For the text-containing cell, return its midpoint in (x, y) coordinate format. 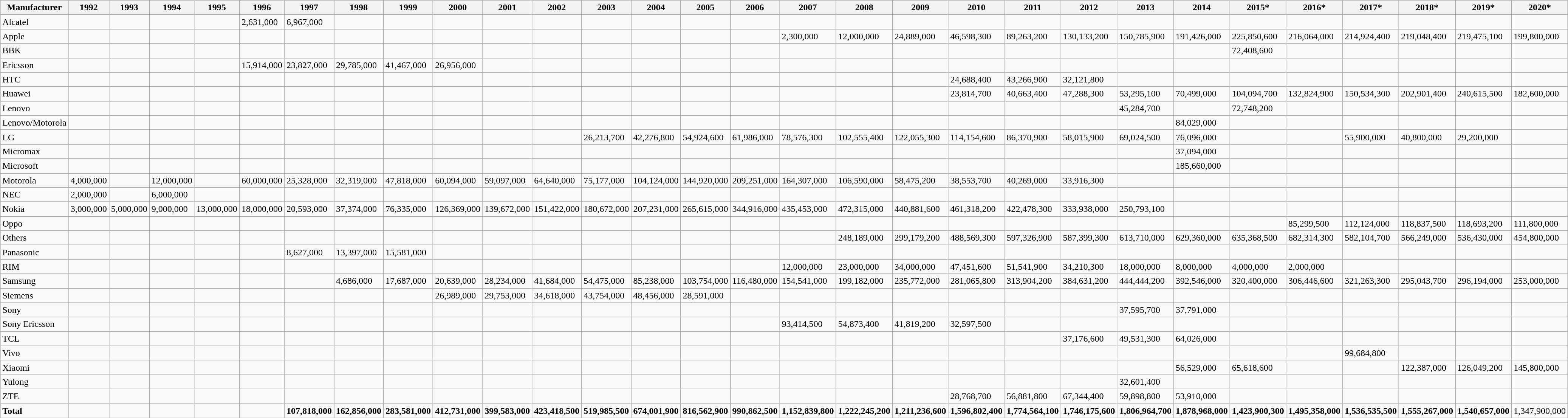
295,043,700 (1427, 281)
1,423,900,300 (1258, 410)
444,444,200 (1145, 281)
Oppo (34, 224)
Micromax (34, 151)
2001 (507, 8)
24,688,400 (977, 79)
488,569,300 (977, 238)
47,818,000 (408, 180)
29,785,000 (359, 65)
47,288,300 (1089, 94)
34,210,300 (1089, 267)
8,627,000 (309, 252)
2018* (1427, 8)
93,414,500 (808, 324)
116,480,000 (755, 281)
150,785,900 (1145, 36)
53,910,000 (1202, 396)
64,640,000 (557, 180)
76,096,000 (1202, 137)
28,768,700 (977, 396)
1,495,358,000 (1314, 410)
422,478,300 (1032, 209)
635,368,500 (1258, 238)
51,541,900 (1032, 267)
104,124,000 (656, 180)
Lenovo/Motorola (34, 123)
1,774,564,100 (1032, 410)
Siemens (34, 295)
85,238,000 (656, 281)
461,318,200 (977, 209)
219,475,100 (1483, 36)
6,967,000 (309, 22)
2019* (1483, 8)
Yulong (34, 382)
299,179,200 (920, 238)
306,446,600 (1314, 281)
23,827,000 (309, 65)
682,314,300 (1314, 238)
114,154,600 (977, 137)
41,684,000 (557, 281)
70,499,000 (1202, 94)
423,418,500 (557, 410)
33,916,300 (1089, 180)
399,583,000 (507, 410)
56,881,800 (1032, 396)
202,901,400 (1427, 94)
2010 (977, 8)
2,631,000 (262, 22)
78,576,300 (808, 137)
1,347,900,000 (1540, 410)
2,300,000 (808, 36)
219,048,400 (1427, 36)
72,408,600 (1258, 51)
435,453,000 (808, 209)
20,639,000 (458, 281)
Motorola (34, 180)
102,555,400 (864, 137)
76,335,000 (408, 209)
BBK (34, 51)
2011 (1032, 8)
112,124,000 (1370, 224)
Vivo (34, 353)
1998 (359, 8)
2008 (864, 8)
107,818,000 (309, 410)
225,850,600 (1258, 36)
1999 (408, 8)
597,326,900 (1032, 238)
536,430,000 (1483, 238)
180,672,000 (606, 209)
118,837,500 (1427, 224)
32,597,500 (977, 324)
216,064,000 (1314, 36)
61,986,000 (755, 137)
1,596,802,400 (977, 410)
392,546,000 (1202, 281)
75,177,000 (606, 180)
519,985,500 (606, 410)
235,772,000 (920, 281)
29,753,000 (507, 295)
320,400,000 (1258, 281)
60,094,000 (458, 180)
Lenovo (34, 108)
24,889,000 (920, 36)
472,315,000 (864, 209)
54,873,400 (864, 324)
99,684,800 (1370, 353)
126,369,000 (458, 209)
629,360,000 (1202, 238)
6,000,000 (172, 195)
53,295,100 (1145, 94)
454,800,000 (1540, 238)
2015* (1258, 8)
60,000,000 (262, 180)
43,266,900 (1032, 79)
46,598,300 (977, 36)
58,015,900 (1089, 137)
40,800,000 (1427, 137)
2013 (1145, 8)
144,920,000 (705, 180)
42,276,800 (656, 137)
15,914,000 (262, 65)
2017* (1370, 8)
HTC (34, 79)
1,746,175,600 (1089, 410)
34,000,000 (920, 267)
384,631,200 (1089, 281)
40,663,400 (1032, 94)
2014 (1202, 8)
40,269,000 (1032, 180)
816,562,900 (705, 410)
Manufacturer (34, 8)
1993 (129, 8)
55,900,000 (1370, 137)
990,862,500 (755, 410)
TCL (34, 339)
32,319,000 (359, 180)
214,924,400 (1370, 36)
253,000,000 (1540, 281)
37,374,000 (359, 209)
38,553,700 (977, 180)
587,399,300 (1089, 238)
154,541,000 (808, 281)
1,878,968,000 (1202, 410)
54,924,600 (705, 137)
106,590,000 (864, 180)
5,000,000 (129, 209)
132,824,900 (1314, 94)
412,731,000 (458, 410)
240,615,500 (1483, 94)
566,249,000 (1427, 238)
207,231,000 (656, 209)
2016* (1314, 8)
13,000,000 (217, 209)
111,800,000 (1540, 224)
1996 (262, 8)
164,307,000 (808, 180)
4,686,000 (359, 281)
32,601,400 (1145, 382)
34,618,000 (557, 295)
296,194,000 (1483, 281)
26,213,700 (606, 137)
162,856,000 (359, 410)
1995 (217, 8)
48,456,000 (656, 295)
9,000,000 (172, 209)
59,097,000 (507, 180)
54,475,000 (606, 281)
674,001,900 (656, 410)
2006 (755, 8)
15,581,000 (408, 252)
25,328,000 (309, 180)
13,397,000 (359, 252)
1992 (88, 8)
2012 (1089, 8)
191,426,000 (1202, 36)
45,284,700 (1145, 108)
2000 (458, 8)
1,536,535,500 (1370, 410)
250,793,100 (1145, 209)
613,710,000 (1145, 238)
69,024,500 (1145, 137)
Sony (34, 310)
64,026,000 (1202, 339)
Others (34, 238)
2007 (808, 8)
1994 (172, 8)
Alcatel (34, 22)
28,234,000 (507, 281)
182,600,000 (1540, 94)
344,916,000 (755, 209)
2009 (920, 8)
23,000,000 (864, 267)
Microsoft (34, 166)
130,133,200 (1089, 36)
333,938,000 (1089, 209)
37,094,000 (1202, 151)
Samsung (34, 281)
1,555,267,000 (1427, 410)
LG (34, 137)
1,152,839,800 (808, 410)
NEC (34, 195)
248,189,000 (864, 238)
440,881,600 (920, 209)
209,251,000 (755, 180)
ZTE (34, 396)
1,806,964,700 (1145, 410)
84,029,000 (1202, 123)
58,475,200 (920, 180)
2003 (606, 8)
85,299,500 (1314, 224)
23,814,700 (977, 94)
86,370,900 (1032, 137)
265,615,000 (705, 209)
1,222,245,200 (864, 410)
2002 (557, 8)
41,467,000 (408, 65)
8,000,000 (1202, 267)
Total (34, 410)
122,055,300 (920, 137)
199,800,000 (1540, 36)
1,211,236,600 (920, 410)
Sony Ericsson (34, 324)
72,748,200 (1258, 108)
104,094,700 (1258, 94)
28,591,000 (705, 295)
26,956,000 (458, 65)
20,593,000 (309, 209)
56,529,000 (1202, 367)
2004 (656, 8)
37,595,700 (1145, 310)
3,000,000 (88, 209)
43,754,000 (606, 295)
139,672,000 (507, 209)
321,263,300 (1370, 281)
89,263,200 (1032, 36)
47,451,600 (977, 267)
283,581,000 (408, 410)
199,182,000 (864, 281)
Huawei (34, 94)
RIM (34, 267)
37,176,600 (1089, 339)
32,121,800 (1089, 79)
122,387,000 (1427, 367)
Ericsson (34, 65)
103,754,000 (705, 281)
2020* (1540, 8)
118,693,200 (1483, 224)
59,898,800 (1145, 396)
29,200,000 (1483, 137)
37,791,000 (1202, 310)
1,540,657,000 (1483, 410)
313,904,200 (1032, 281)
185,660,000 (1202, 166)
Apple (34, 36)
26,989,000 (458, 295)
49,531,300 (1145, 339)
126,049,200 (1483, 367)
582,104,700 (1370, 238)
Xiaomi (34, 367)
Nokia (34, 209)
65,618,600 (1258, 367)
151,422,000 (557, 209)
281,065,800 (977, 281)
145,800,000 (1540, 367)
Panasonic (34, 252)
67,344,400 (1089, 396)
17,687,000 (408, 281)
41,819,200 (920, 324)
150,534,300 (1370, 94)
2005 (705, 8)
1997 (309, 8)
